Output the (x, y) coordinate of the center of the cell containing the given text.  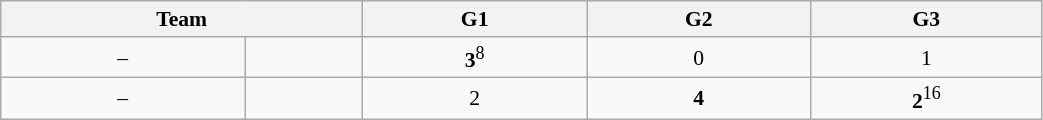
2 (475, 98)
0 (699, 58)
Team (182, 19)
216 (926, 98)
G3 (926, 19)
38 (475, 58)
G2 (699, 19)
G1 (475, 19)
4 (699, 98)
1 (926, 58)
